Find where the given text appears and provide that cell's center as (X, Y) coordinate. 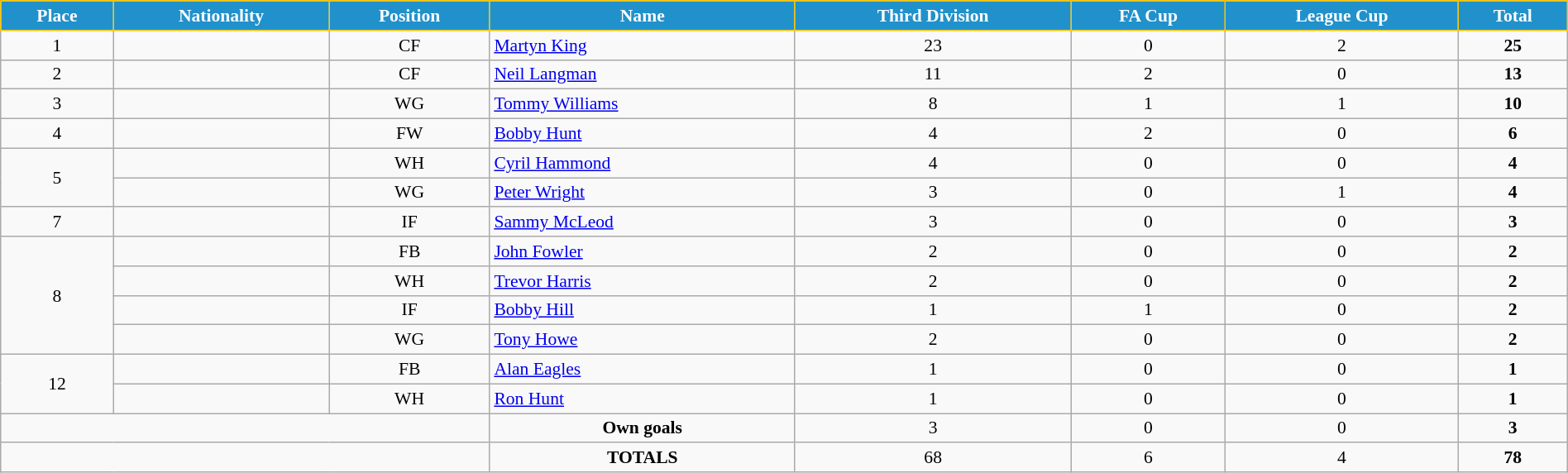
Position (409, 16)
Alan Eagles (642, 370)
League Cup (1341, 16)
68 (933, 458)
Tony Howe (642, 340)
Nationality (222, 16)
Cyril Hammond (642, 163)
Peter Wright (642, 193)
Bobby Hunt (642, 134)
Total (1513, 16)
7 (57, 222)
Place (57, 16)
12 (57, 384)
Tommy Williams (642, 104)
23 (933, 45)
FA Cup (1148, 16)
TOTALS (642, 458)
Neil Langman (642, 74)
Ron Hunt (642, 399)
John Fowler (642, 251)
Own goals (642, 428)
FW (409, 134)
Name (642, 16)
Third Division (933, 16)
Bobby Hill (642, 310)
78 (1513, 458)
13 (1513, 74)
5 (57, 177)
Martyn King (642, 45)
Sammy McLeod (642, 222)
25 (1513, 45)
11 (933, 74)
10 (1513, 104)
Trevor Harris (642, 281)
